Pinpoint the cell where the given text exists, returning its [X, Y] midpoint coordinate. 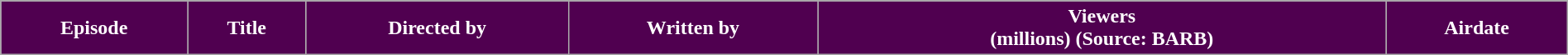
Title [246, 28]
Episode [94, 28]
Viewers(millions) (Source: BARB) [1102, 28]
Directed by [437, 28]
Airdate [1477, 28]
Written by [693, 28]
